Return [x, y] of the center of cell containing provided text 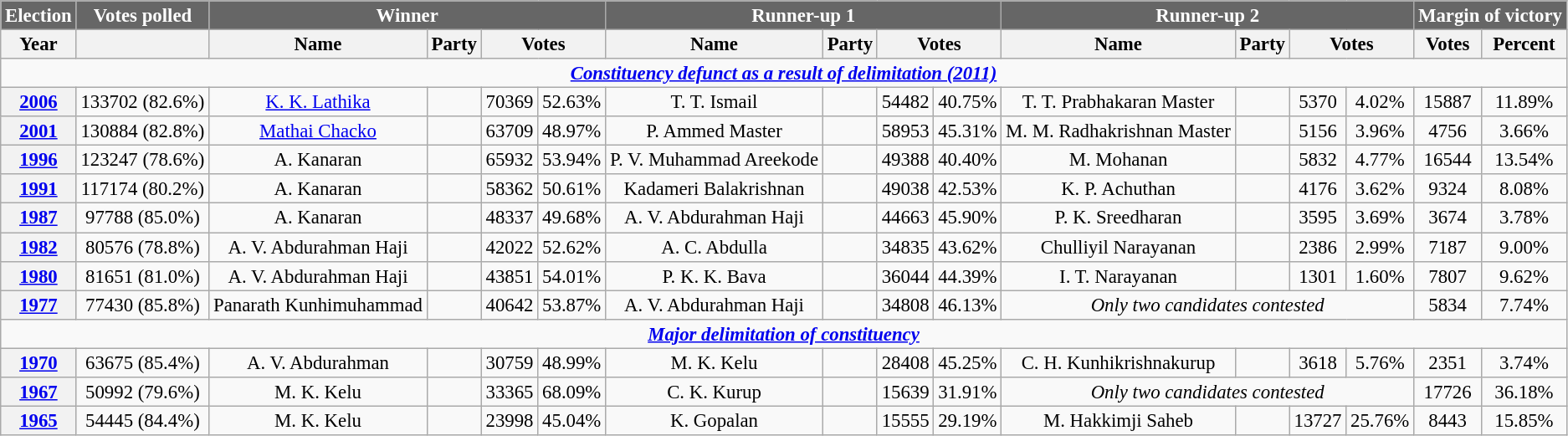
63675 (85.4%) [142, 363]
Runner-up 2 [1208, 15]
Election [38, 15]
36044 [905, 276]
130884 (82.8%) [142, 131]
48.99% [572, 363]
7.74% [1524, 305]
1982 [38, 248]
5832 [1318, 161]
33365 [510, 392]
2006 [38, 102]
43851 [510, 276]
77430 (85.8%) [142, 305]
80576 (78.8%) [142, 248]
2001 [38, 131]
70369 [510, 102]
50992 (79.6%) [142, 392]
48337 [510, 218]
36.18% [1524, 392]
I. T. Narayanan [1119, 276]
54482 [905, 102]
30759 [510, 363]
2351 [1448, 363]
Runner-up 1 [803, 15]
53.87% [572, 305]
4176 [1318, 189]
3674 [1448, 218]
81651 (81.0%) [142, 276]
Kadameri Balakrishnan [715, 189]
3.74% [1524, 363]
48.97% [572, 131]
8443 [1448, 420]
Chulliyil Narayanan [1119, 248]
P. V. Muhammad Areekode [715, 161]
9.62% [1524, 276]
1987 [38, 218]
4.77% [1381, 161]
28408 [905, 363]
42.53% [967, 189]
K. P. Achuthan [1119, 189]
34808 [905, 305]
C. K. Kurup [715, 392]
K. Gopalan [715, 420]
Year [38, 45]
29.19% [967, 420]
Constituency defunct as a result of delimitation (2011) [784, 74]
49.68% [572, 218]
68.09% [572, 392]
52.63% [572, 102]
1970 [38, 363]
3.62% [1381, 189]
P. Ammed Master [715, 131]
11.89% [1524, 102]
13.54% [1524, 161]
2386 [1318, 248]
44663 [905, 218]
8.08% [1524, 189]
1967 [38, 392]
17726 [1448, 392]
58953 [905, 131]
13727 [1318, 420]
42022 [510, 248]
1996 [38, 161]
34835 [905, 248]
54.01% [572, 276]
A. V. Abdurahman [318, 363]
63709 [510, 131]
45.31% [967, 131]
49038 [905, 189]
P. K. K. Bava [715, 276]
23998 [510, 420]
45.04% [572, 420]
1980 [38, 276]
2.99% [1381, 248]
58362 [510, 189]
Votes polled [142, 15]
117174 (80.2%) [142, 189]
52.62% [572, 248]
3.96% [1381, 131]
K. K. Lathika [318, 102]
P. K. Sreedharan [1119, 218]
15639 [905, 392]
50.61% [572, 189]
5.76% [1381, 363]
Winner [407, 15]
Major delimitation of constituency [784, 333]
7807 [1448, 276]
5834 [1448, 305]
C. H. Kunhikrishnakurup [1119, 363]
40.40% [967, 161]
43.62% [967, 248]
45.90% [967, 218]
Margin of victory [1491, 15]
1965 [38, 420]
M. Mohanan [1119, 161]
45.25% [967, 363]
3.69% [1381, 218]
3.78% [1524, 218]
25.76% [1381, 420]
3595 [1318, 218]
1301 [1318, 276]
53.94% [572, 161]
133702 (82.6%) [142, 102]
1.60% [1381, 276]
31.91% [967, 392]
M. Hakkimji Saheb [1119, 420]
46.13% [967, 305]
15887 [1448, 102]
54445 (84.4%) [142, 420]
1991 [38, 189]
9324 [1448, 189]
3.66% [1524, 131]
T. T. Prabhakaran Master [1119, 102]
A. C. Abdulla [715, 248]
97788 (85.0%) [142, 218]
44.39% [967, 276]
1977 [38, 305]
65932 [510, 161]
5370 [1318, 102]
7187 [1448, 248]
Mathai Chacko [318, 131]
16544 [1448, 161]
123247 (78.6%) [142, 161]
15.85% [1524, 420]
40.75% [967, 102]
Percent [1524, 45]
4756 [1448, 131]
15555 [905, 420]
4.02% [1381, 102]
9.00% [1524, 248]
40642 [510, 305]
M. M. Radhakrishnan Master [1119, 131]
49388 [905, 161]
3618 [1318, 363]
T. T. Ismail [715, 102]
5156 [1318, 131]
Panarath Kunhimuhammad [318, 305]
